Determine the (x, y) coordinate at the center of the cell enclosing the given text.  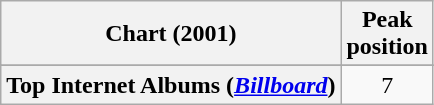
7 (387, 85)
Peakposition (387, 34)
Top Internet Albums (Billboard) (171, 85)
Chart (2001) (171, 34)
